Capture the cell that displays the provided text and extract its [X, Y] central coordinate. 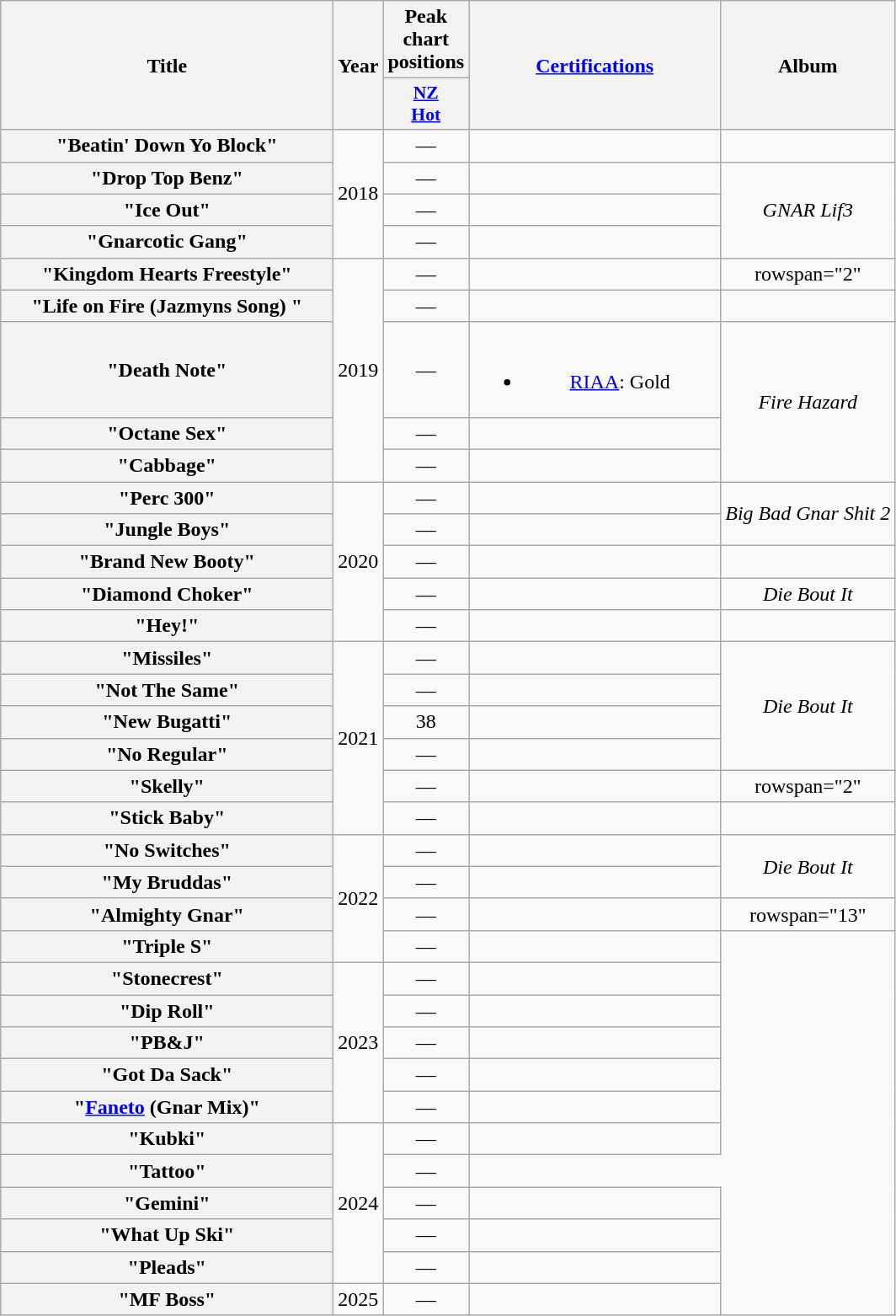
2021 [359, 738]
"Diamond Choker" [167, 594]
"Drop Top Benz" [167, 178]
2020 [359, 562]
"Got Da Sack" [167, 1075]
"Beatin' Down Yo Block" [167, 146]
"Hey!" [167, 626]
"PB&J" [167, 1043]
2022 [359, 898]
"New Bugatti" [167, 722]
"Stick Baby" [167, 818]
Big Bad Gnar Shit 2 [808, 514]
Fire Hazard [808, 401]
"No Switches" [167, 850]
Album [808, 66]
"Gnarcotic Gang" [167, 242]
2025 [359, 1299]
"No Regular" [167, 754]
"Jungle Boys" [167, 530]
2024 [359, 1203]
"Life on Fire (Jazmyns Song) " [167, 306]
38 [426, 722]
"What Up Ski" [167, 1235]
"Not The Same" [167, 690]
"Octane Sex" [167, 433]
rowspan="13" [808, 914]
"Dip Roll" [167, 1010]
"Skelly" [167, 786]
"Faneto (Gnar Mix)" [167, 1107]
"Death Note" [167, 369]
GNAR Lif3 [808, 210]
"Triple S" [167, 946]
Year [359, 66]
"Kingdom Hearts Freestyle" [167, 274]
"Cabbage" [167, 465]
Peak chart positions [426, 40]
RIAA: Gold [595, 369]
"Gemini" [167, 1203]
2019 [359, 369]
2018 [359, 194]
NZHot [426, 104]
Certifications [595, 66]
"Ice Out" [167, 210]
2023 [359, 1042]
"Pleads" [167, 1267]
"MF Boss" [167, 1299]
"Almighty Gnar" [167, 914]
"Stonecrest" [167, 978]
Title [167, 66]
"Brand New Booty" [167, 562]
"Kubki" [167, 1139]
"My Bruddas" [167, 882]
"Perc 300" [167, 498]
"Missiles" [167, 658]
"Tattoo" [167, 1171]
